Extract the (X, Y) coordinate from the center of the cell holding the provided text.  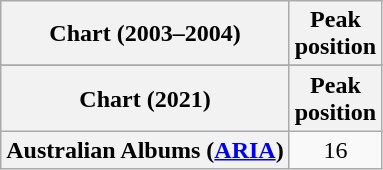
Chart (2021) (145, 98)
16 (335, 150)
Chart (2003–2004) (145, 34)
Australian Albums (ARIA) (145, 150)
